Extract the (X, Y) coordinate from the center of the cell holding the provided text.  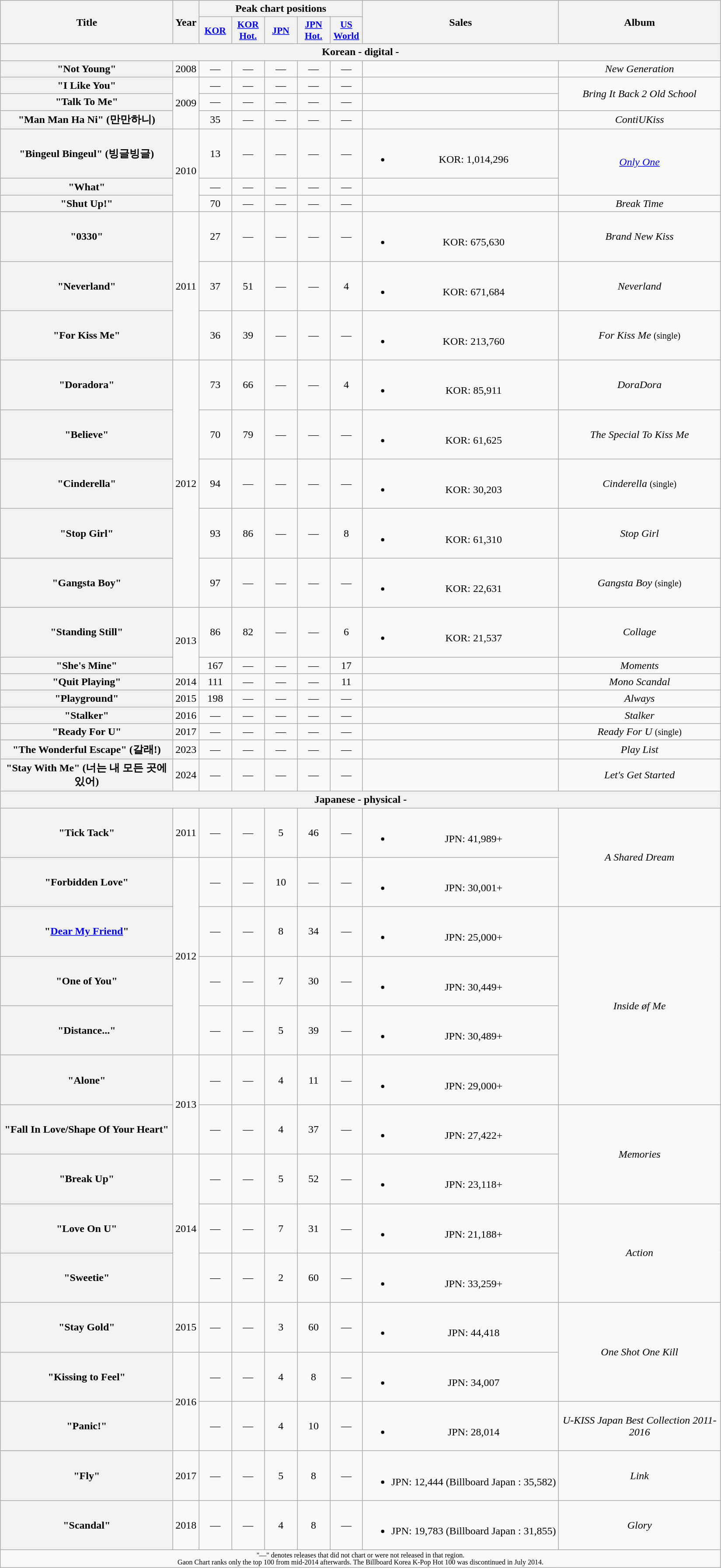
Brand New Kiss (639, 236)
2023 (186, 750)
2018 (186, 1525)
"Bingeul Bingeul" (빙글빙글) (87, 154)
"What" (87, 187)
"Kissing to Feel" (87, 1376)
Always (639, 699)
"Man Man Ha Ni" (만만하니) (87, 120)
US World (346, 31)
KOR: 85,911 (460, 385)
"Stop Girl" (87, 533)
79 (248, 434)
94 (215, 484)
"Quit Playing" (87, 682)
"Believe" (87, 434)
66 (248, 385)
"Sweetie" (87, 1277)
3 (281, 1327)
Mono Scandal (639, 682)
"She's Mine" (87, 665)
"Dear My Friend" (87, 932)
KOR: 22,631 (460, 583)
Year (186, 22)
2024 (186, 775)
KOR: 213,760 (460, 335)
30 (314, 981)
JPN: 30,001+ (460, 882)
JPN (281, 31)
"Doradora" (87, 385)
New Generation (639, 69)
111 (215, 682)
JPN: 30,449+ (460, 981)
Bring It Back 2 Old School (639, 94)
"Fly" (87, 1475)
KOR: 61,310 (460, 533)
97 (215, 583)
Album (639, 22)
Memories (639, 1154)
DoraDora (639, 385)
167 (215, 665)
JPN: 23,118+ (460, 1179)
198 (215, 699)
"Love On U" (87, 1228)
82 (248, 632)
"Not Young" (87, 69)
Gangsta Boy (single) (639, 583)
"One of You" (87, 981)
52 (314, 1179)
46 (314, 832)
"Standing Still" (87, 632)
"Stalker" (87, 715)
17 (346, 665)
For Kiss Me (single) (639, 335)
36 (215, 335)
JPNHot. (314, 31)
JPN: 21,188+ (460, 1228)
Korean - digital - (360, 52)
Moments (639, 665)
"Alone" (87, 1080)
Inside øf Me (639, 1006)
"Talk To Me" (87, 102)
JPN: 44,418 (460, 1327)
JPN: 19,783 (Billboard Japan : 31,855) (460, 1525)
Peak chart positions (281, 9)
Stop Girl (639, 533)
Let's Get Started (639, 775)
Action (639, 1253)
34 (314, 932)
93 (215, 533)
"Scandal" (87, 1525)
Neverland (639, 286)
KOR (215, 31)
Japanese - physical - (360, 799)
JPN: 33,259+ (460, 1277)
"Playground" (87, 699)
"Neverland" (87, 286)
2 (281, 1277)
The Special To Kiss Me (639, 434)
Play List (639, 750)
Title (87, 22)
6 (346, 632)
"Distance..." (87, 1031)
2010 (186, 171)
JPN: 27,422+ (460, 1130)
KOR: 30,203 (460, 484)
ContiUKiss (639, 120)
"Stay With Me" (너는 내 모든 곳에 있어) (87, 775)
Link (639, 1475)
JPN: 12,444 (Billboard Japan : 35,582) (460, 1475)
KOR: 1,014,296 (460, 154)
Break Time (639, 203)
KOR: 675,630 (460, 236)
KOR: 21,537 (460, 632)
"The Wonderful Escape" (갈래!) (87, 750)
"Forbidden Love" (87, 882)
One Shot One Kill (639, 1352)
"Break Up" (87, 1179)
51 (248, 286)
73 (215, 385)
"Stay Gold" (87, 1327)
JPN: 28,014 (460, 1426)
JPN: 34,007 (460, 1376)
"Cinderella" (87, 484)
2008 (186, 69)
"Shut Up!" (87, 203)
JPN: 41,989+ (460, 832)
KOR: 671,684 (460, 286)
27 (215, 236)
KOR: 61,625 (460, 434)
KORHot. (248, 31)
Sales (460, 22)
"Gangsta Boy" (87, 583)
Only One (639, 162)
"Fall In Love/Shape Of Your Heart" (87, 1130)
Cinderella (single) (639, 484)
"Tick Tack" (87, 832)
"I Like You" (87, 85)
A Shared Dream (639, 857)
"Panic!" (87, 1426)
"0330" (87, 236)
JPN: 29,000+ (460, 1080)
Ready For U (single) (639, 732)
Stalker (639, 715)
35 (215, 120)
JPN: 30,489+ (460, 1031)
31 (314, 1228)
13 (215, 154)
"Ready For U" (87, 732)
Glory (639, 1525)
U-KISS Japan Best Collection 2011-2016 (639, 1426)
"For Kiss Me" (87, 335)
2009 (186, 103)
JPN: 25,000+ (460, 932)
Collage (639, 632)
